Scan for the cell matching the given text and deliver its (x, y) coordinate at center. 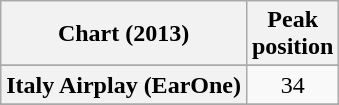
34 (292, 85)
Peakposition (292, 34)
Chart (2013) (124, 34)
Italy Airplay (EarOne) (124, 85)
